Identify which cell holds the provided text, then report its (x, y) central coordinate. 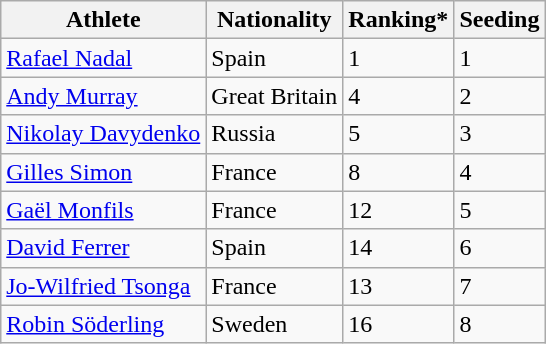
Russia (274, 134)
Nikolay Davydenko (104, 134)
David Ferrer (104, 248)
14 (398, 248)
Nationality (274, 20)
Jo-Wilfried Tsonga (104, 286)
Rafael Nadal (104, 58)
6 (500, 248)
Robin Söderling (104, 324)
Seeding (500, 20)
3 (500, 134)
Great Britain (274, 96)
Sweden (274, 324)
Gilles Simon (104, 172)
16 (398, 324)
12 (398, 210)
Andy Murray (104, 96)
2 (500, 96)
Athlete (104, 20)
13 (398, 286)
Ranking* (398, 20)
Gaël Monfils (104, 210)
7 (500, 286)
